Determine the (x, y) coordinate at the center of the cell enclosing the given text.  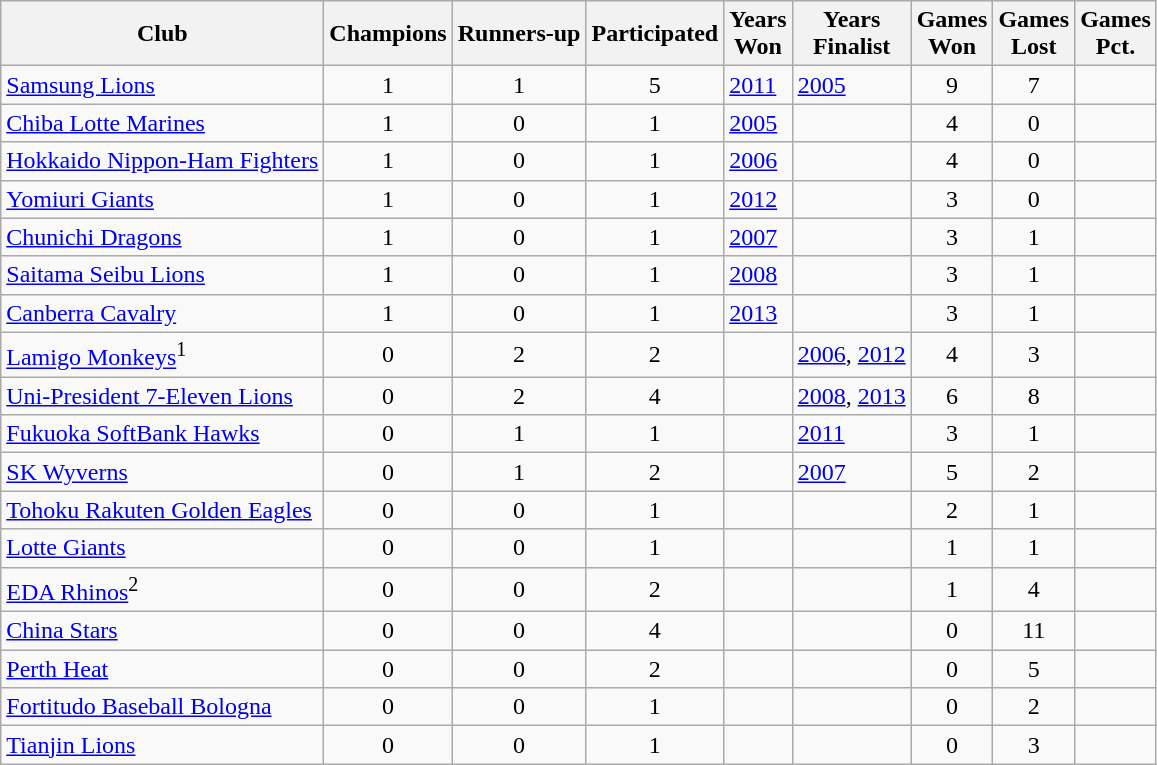
2008, 2013 (852, 396)
Chunichi Dragons (162, 237)
Samsung Lions (162, 85)
Lotte Giants (162, 548)
Chiba Lotte Marines (162, 123)
Hokkaido Nippon-Ham Fighters (162, 161)
9 (952, 85)
11 (1034, 631)
Runners-up (519, 34)
SK Wyverns (162, 472)
2013 (758, 313)
China Stars (162, 631)
2006, 2012 (852, 354)
7 (1034, 85)
Tohoku Rakuten Golden Eagles (162, 510)
YearsWon (758, 34)
Saitama Seibu Lions (162, 275)
Fukuoka SoftBank Hawks (162, 434)
2008 (758, 275)
Participated (655, 34)
GamesWon (952, 34)
Uni-President 7-Eleven Lions (162, 396)
YearsFinalist (852, 34)
EDA Rhinos2 (162, 590)
8 (1034, 396)
Lamigo Monkeys1 (162, 354)
Champions (388, 34)
Tianjin Lions (162, 745)
2006 (758, 161)
Yomiuri Giants (162, 199)
GamesLost (1034, 34)
2012 (758, 199)
6 (952, 396)
Perth Heat (162, 669)
Fortitudo Baseball Bologna (162, 707)
GamesPct. (1116, 34)
Canberra Cavalry (162, 313)
Club (162, 34)
